Return the [x, y] coordinate for the center point of the cell that contains the specified text.  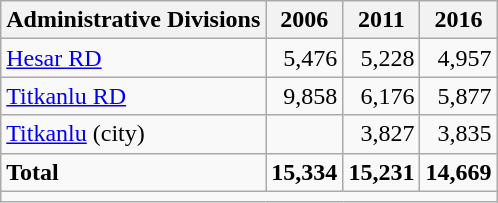
Titkanlu RD [134, 96]
5,228 [382, 58]
15,334 [304, 172]
14,669 [458, 172]
5,476 [304, 58]
9,858 [304, 96]
2006 [304, 20]
6,176 [382, 96]
Administrative Divisions [134, 20]
Hesar RD [134, 58]
2011 [382, 20]
4,957 [458, 58]
3,827 [382, 134]
5,877 [458, 96]
Titkanlu (city) [134, 134]
3,835 [458, 134]
Total [134, 172]
15,231 [382, 172]
2016 [458, 20]
